Locate the cell with the specified text and output its (x, y) center coordinate. 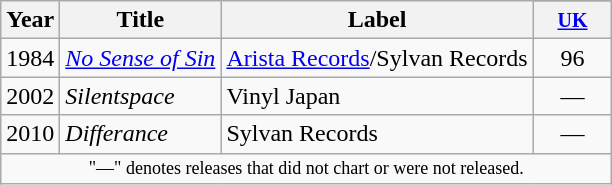
Differance (140, 134)
Arista Records/Sylvan Records (377, 58)
Year (30, 20)
Label (377, 20)
Silentspace (140, 96)
1984 (30, 58)
Vinyl Japan (377, 96)
Sylvan Records (377, 134)
2002 (30, 96)
"—" denotes releases that did not chart or were not released. (306, 168)
UK (572, 20)
96 (572, 58)
No Sense of Sin (140, 58)
2010 (30, 134)
Title (140, 20)
